Scan for the cell matching the given text and deliver its (X, Y) coordinate at center. 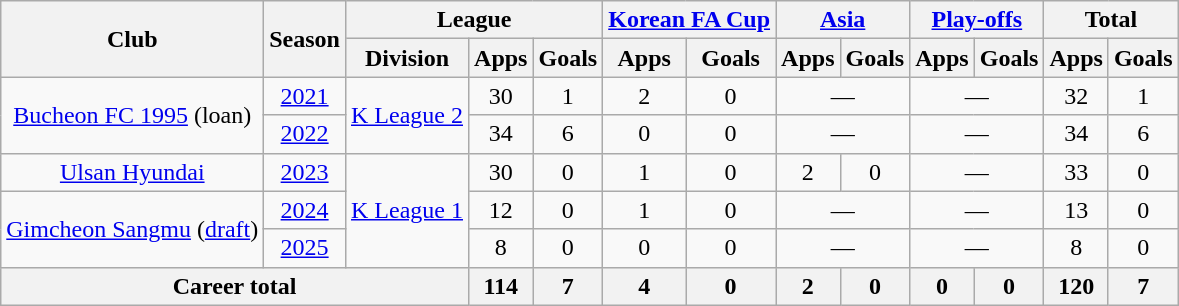
2022 (305, 134)
Club (132, 39)
2025 (305, 248)
K League 2 (406, 115)
114 (501, 286)
Asia (843, 20)
Gimcheon Sangmu (draft) (132, 229)
12 (501, 210)
K League 1 (406, 210)
Season (305, 39)
Ulsan Hyundai (132, 172)
13 (1076, 210)
4 (644, 286)
Korean FA Cup (690, 20)
Division (406, 58)
Career total (235, 286)
Play-offs (977, 20)
2023 (305, 172)
Bucheon FC 1995 (loan) (132, 115)
2024 (305, 210)
2021 (305, 96)
33 (1076, 172)
League (474, 20)
32 (1076, 96)
120 (1076, 286)
Total (1111, 20)
